Identify which cell holds the provided text, then report its [X, Y] central coordinate. 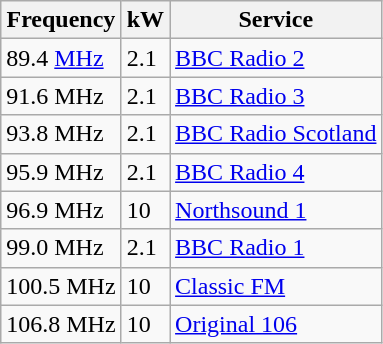
kW [145, 20]
99.0 MHz [61, 248]
95.9 MHz [61, 172]
Original 106 [276, 324]
Northsound 1 [276, 210]
Frequency [61, 20]
BBC Radio Scotland [276, 134]
91.6 MHz [61, 96]
100.5 MHz [61, 286]
BBC Radio 4 [276, 172]
BBC Radio 3 [276, 96]
BBC Radio 2 [276, 58]
96.9 MHz [61, 210]
93.8 MHz [61, 134]
Classic FM [276, 286]
BBC Radio 1 [276, 248]
Service [276, 20]
89.4 MHz [61, 58]
106.8 MHz [61, 324]
